Locate the cell with the specified text and output its (x, y) center coordinate. 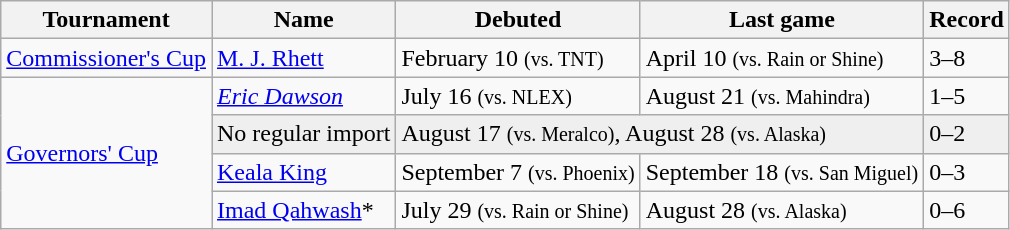
Debuted (518, 20)
3–8 (967, 58)
0–6 (967, 210)
August 21 (vs. Mahindra) (782, 96)
February 10 (vs. TNT) (518, 58)
M. J. Rhett (304, 58)
Tournament (106, 20)
No regular import (304, 134)
August 28 (vs. Alaska) (782, 210)
0–2 (967, 134)
Imad Qahwash* (304, 210)
September 18 (vs. San Miguel) (782, 172)
Keala King (304, 172)
Commissioner's Cup (106, 58)
Last game (782, 20)
Governors' Cup (106, 153)
Record (967, 20)
0–3 (967, 172)
August 17 (vs. Meralco), August 28 (vs. Alaska) (660, 134)
Name (304, 20)
1–5 (967, 96)
Eric Dawson (304, 96)
April 10 (vs. Rain or Shine) (782, 58)
September 7 (vs. Phoenix) (518, 172)
July 29 (vs. Rain or Shine) (518, 210)
July 16 (vs. NLEX) (518, 96)
